Capture the cell that displays the provided text and extract its [X, Y] central coordinate. 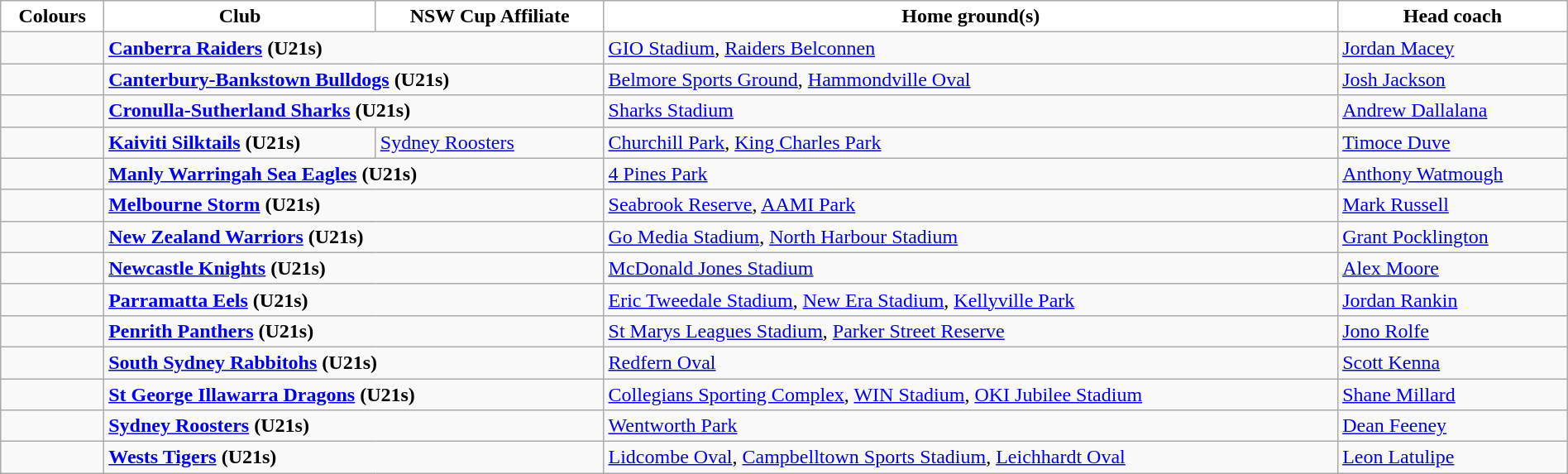
Timoce Duve [1453, 142]
NSW Cup Affiliate [490, 17]
Jordan Rankin [1453, 299]
GIO Stadium, Raiders Belconnen [971, 48]
Anthony Watmough [1453, 174]
Churchill Park, King Charles Park [971, 142]
Sydney Roosters [490, 142]
Seabrook Reserve, AAMI Park [971, 205]
Jono Rolfe [1453, 331]
Cronulla-Sutherland Sharks (U21s) [354, 111]
St Marys Leagues Stadium, Parker Street Reserve [971, 331]
Collegians Sporting Complex, WIN Stadium, OKI Jubilee Stadium [971, 395]
Head coach [1453, 17]
McDonald Jones Stadium [971, 268]
Josh Jackson [1453, 79]
Leon Latulipe [1453, 457]
4 Pines Park [971, 174]
Go Media Stadium, North Harbour Stadium [971, 237]
Club [240, 17]
Jordan Macey [1453, 48]
South Sydney Rabbitohs (U21s) [354, 362]
Parramatta Eels (U21s) [354, 299]
Scott Kenna [1453, 362]
Colours [53, 17]
New Zealand Warriors (U21s) [354, 237]
Manly Warringah Sea Eagles (U21s) [354, 174]
Wests Tigers (U21s) [354, 457]
Dean Feeney [1453, 426]
Belmore Sports Ground, Hammondville Oval [971, 79]
Penrith Panthers (U21s) [354, 331]
Kaiviti Silktails (U21s) [240, 142]
Canterbury-Bankstown Bulldogs (U21s) [354, 79]
Mark Russell [1453, 205]
Newcastle Knights (U21s) [354, 268]
Sharks Stadium [971, 111]
Eric Tweedale Stadium, New Era Stadium, Kellyville Park [971, 299]
Wentworth Park [971, 426]
Andrew Dallalana [1453, 111]
Redfern Oval [971, 362]
Canberra Raiders (U21s) [354, 48]
St George Illawarra Dragons (U21s) [354, 395]
Home ground(s) [971, 17]
Melbourne Storm (U21s) [354, 205]
Shane Millard [1453, 395]
Lidcombe Oval, Campbelltown Sports Stadium, Leichhardt Oval [971, 457]
Sydney Roosters (U21s) [354, 426]
Alex Moore [1453, 268]
Grant Pocklington [1453, 237]
